Return (X, Y) of the center of cell containing provided text 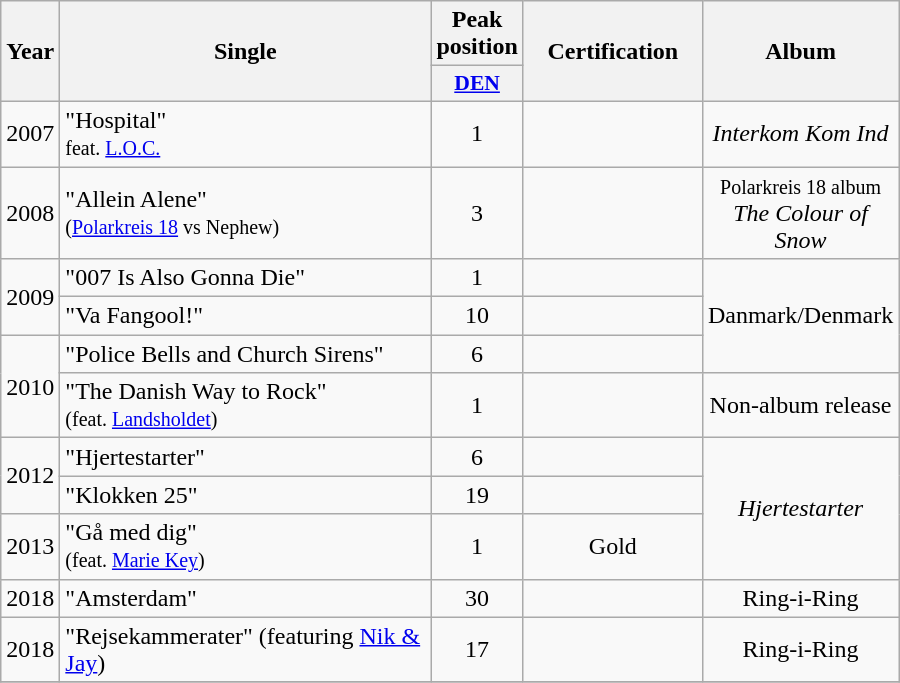
2013 (30, 546)
3 (477, 212)
"Hospital" feat. L.O.C. (246, 134)
2012 (30, 476)
19 (477, 495)
2007 (30, 134)
2008 (30, 212)
Year (30, 52)
"Police Bells and Church Sirens" (246, 354)
"Rejsekammerater" (featuring Nik & Jay) (246, 650)
2009 (30, 297)
30 (477, 598)
Peak position (477, 34)
"Amsterdam" (246, 598)
"The Danish Way to Rock" (feat. Landsholdet) (246, 406)
17 (477, 650)
Album (800, 52)
DEN (477, 84)
"Va Fangool!" (246, 316)
Polarkreis 18 albumThe Colour of Snow (800, 212)
Gold (612, 546)
2010 (30, 386)
"007 Is Also Gonna Die" (246, 278)
"Klokken 25" (246, 495)
"Allein Alene" (Polarkreis 18 vs Nephew) (246, 212)
Non-album release (800, 406)
"Gå med dig" (feat. Marie Key) (246, 546)
Interkom Kom Ind (800, 134)
10 (477, 316)
Single (246, 52)
"Hjertestarter" (246, 457)
Certification (612, 52)
Hjertestarter (800, 508)
Danmark/Denmark (800, 316)
